Return the (X, Y) coordinate for the center point of the cell that contains the specified text.  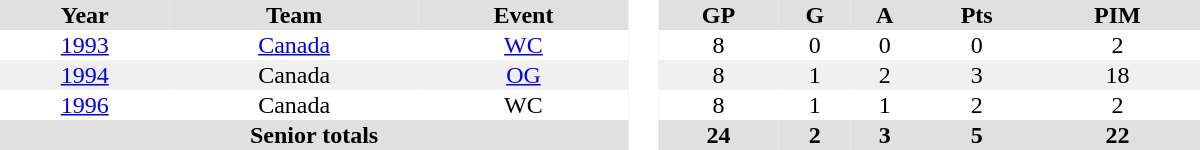
18 (1118, 75)
1993 (85, 45)
Team (294, 15)
Senior totals (314, 135)
1994 (85, 75)
Pts (976, 15)
22 (1118, 135)
5 (976, 135)
24 (718, 135)
Event (524, 15)
G (815, 15)
A (885, 15)
OG (524, 75)
PIM (1118, 15)
GP (718, 15)
Year (85, 15)
1996 (85, 105)
